Provide the [X, Y] coordinate of the cell's center where the given text is located.  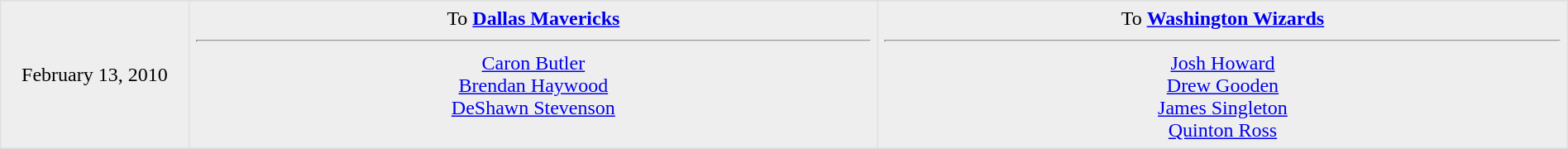
To Washington WizardsJosh HowardDrew GoodenJames SingletonQuinton Ross [1223, 74]
To Dallas MavericksCaron ButlerBrendan HaywoodDeShawn Stevenson [533, 74]
February 13, 2010 [94, 74]
